Extract the [X, Y] coordinate from the center of the cell holding the provided text.  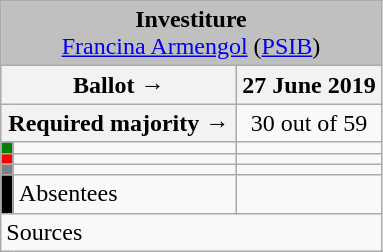
27 June 2019 [309, 85]
Required majority → [119, 123]
Absentees [125, 194]
30 out of 59 [309, 123]
Sources [191, 232]
InvestitureFrancina Armengol (PSIB) [191, 34]
Ballot → [119, 85]
